Search for the cell housing the specified text and yield its [x, y] center coordinate. 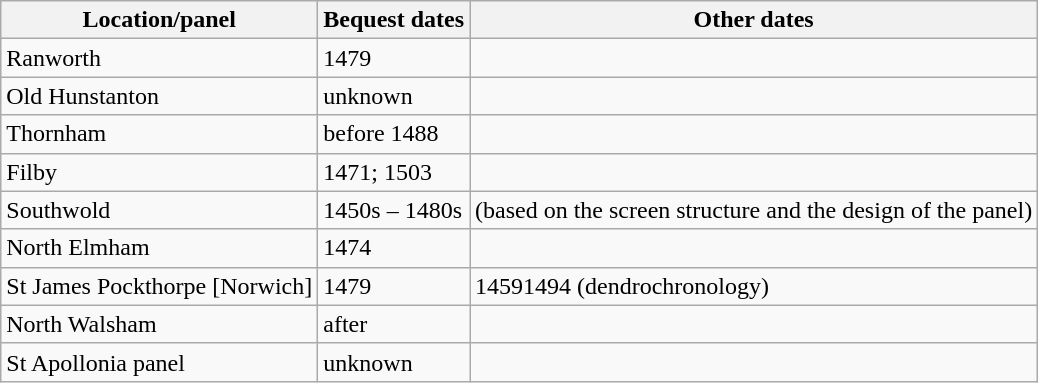
North Elmham [160, 248]
Old Hunstanton [160, 96]
1450s – 1480s [394, 210]
Bequest dates [394, 20]
1474 [394, 248]
(based on the screen structure and the design of the panel) [754, 210]
Southwold [160, 210]
Thornham [160, 134]
St James Pockthorpe [Norwich] [160, 286]
14591494 (dendrochronology) [754, 286]
Other dates [754, 20]
St Apollonia panel [160, 362]
Filby [160, 172]
Location/panel [160, 20]
before 1488 [394, 134]
Ranworth [160, 58]
1471; 1503 [394, 172]
North Walsham [160, 324]
after [394, 324]
